Return (X, Y) of the center of cell containing provided text 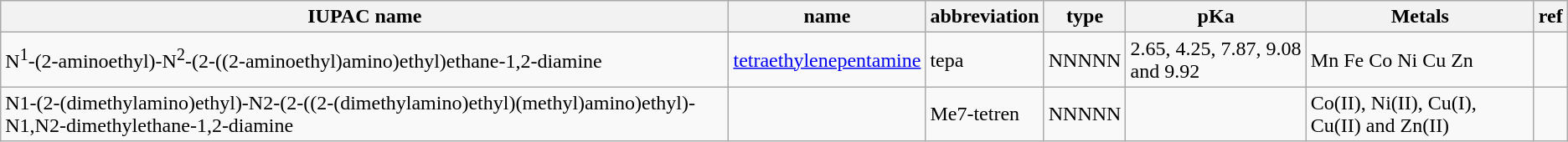
IUPAC name (365, 17)
2.65, 4.25, 7.87, 9.08 and 9.92 (1216, 60)
N1-(2-(dimethylamino)ethyl)-N2-(2-((2-(dimethylamino)ethyl)(methyl)amino)ethyl)-N1,N2-dimethylethane-1,2-diamine (365, 114)
Me7-tetren (985, 114)
Co(II), Ni(II), Cu(I), Cu(II) and Zn(II) (1420, 114)
ref (1550, 17)
N1-(2-aminoethyl)-N2-(2-((2-aminoethyl)amino)ethyl)ethane-1,2-diamine (365, 60)
name (828, 17)
tetraethylenepentamine (828, 60)
tepa (985, 60)
pKa (1216, 17)
Mn Fe Co Ni Cu Zn (1420, 60)
Metals (1420, 17)
type (1085, 17)
abbreviation (985, 17)
